Identify which cell holds the provided text, then report its (X, Y) central coordinate. 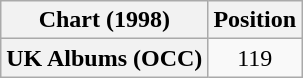
UK Albums (OCC) (104, 58)
Position (255, 20)
119 (255, 58)
Chart (1998) (104, 20)
